Locate the cell with the specified text and output its (x, y) center coordinate. 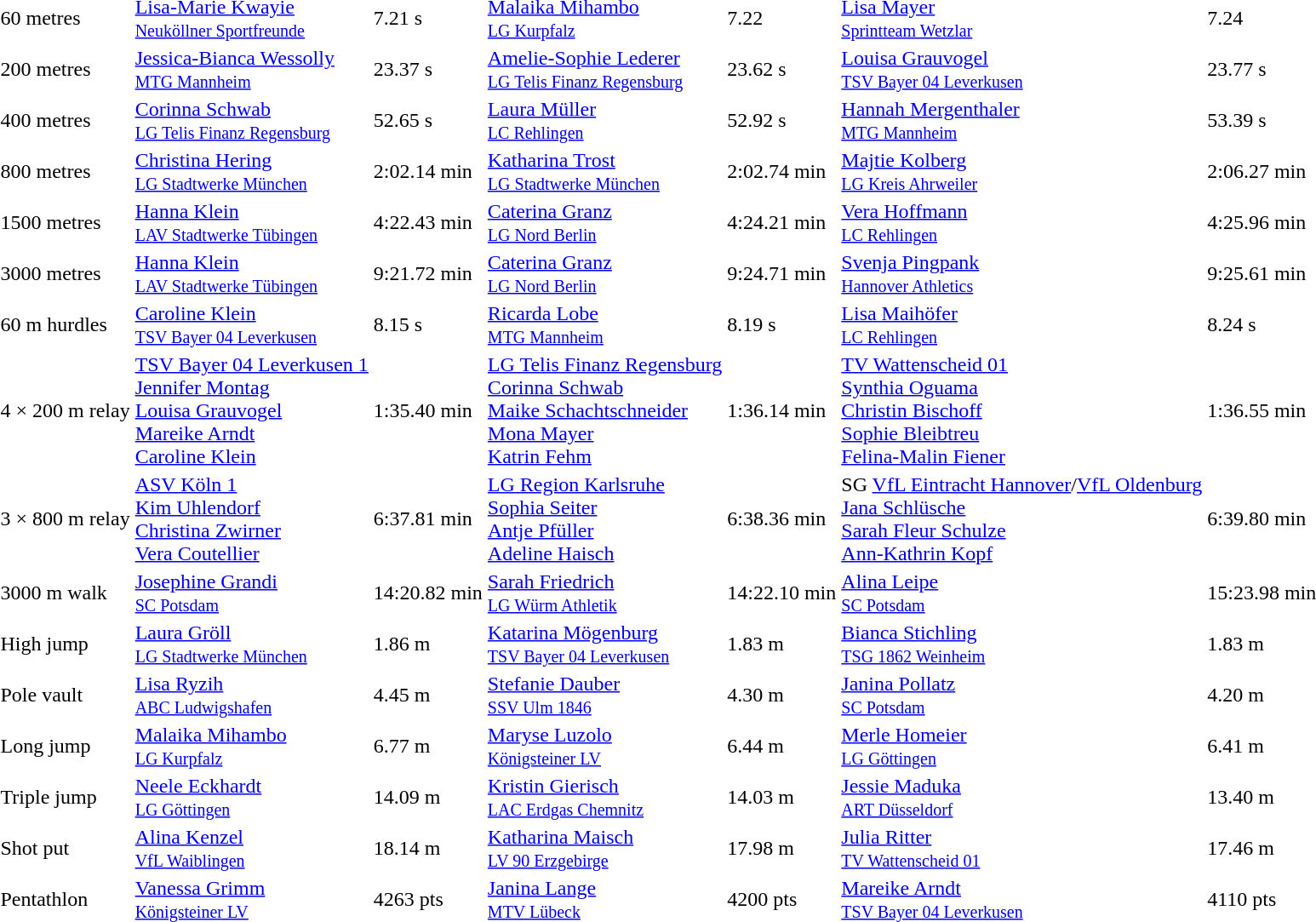
52.65 s (427, 121)
17.98 m (781, 848)
LG Region KarlsruheSophia SeiterAntje PfüllerAdeline Haisch (604, 519)
14:20.82 min (427, 593)
4:22.43 min (427, 223)
Majtie KolbergLG Kreis Ahrweiler (1021, 172)
4.30 m (781, 695)
TV Wattenscheid 01Synthia OguamaChristin BischoffSophie BleibtreuFelina-Malin Fiener (1021, 410)
Vera HoffmannLC Rehlingen (1021, 223)
6.44 m (781, 746)
Maryse LuzoloKönigsteiner LV (604, 746)
Lisa RyzihABC Ludwigshafen (252, 695)
4:24.21 min (781, 223)
Julia RitterTV Wattenscheid 01 (1021, 848)
Corinna SchwabLG Telis Finanz Regensburg (252, 121)
Malaika MihamboLG Kurpfalz (252, 746)
Sarah FriedrichLG Würm Athletik (604, 593)
Merle HomeierLG Göttingen (1021, 746)
Jessica-Bianca WessollyMTG Mannheim (252, 70)
Katharina MaischLV 90 Erzgebirge (604, 848)
8.19 s (781, 325)
2:02.14 min (427, 172)
Laura MüllerLC Rehlingen (604, 121)
Neele EckhardtLG Göttingen (252, 797)
14.03 m (781, 797)
1:36.14 min (781, 410)
Alina LeipeSC Potsdam (1021, 593)
Alina KenzelVfL Waiblingen (252, 848)
Kristin GierischLAC Erdgas Chemnitz (604, 797)
14.09 m (427, 797)
Stefanie DauberSSV Ulm 1846 (604, 695)
1.83 m (781, 644)
Caroline KleinTSV Bayer 04 Leverkusen (252, 325)
ASV Köln 1Kim UhlendorfChristina ZwirnerVera Coutellier (252, 519)
52.92 s (781, 121)
9:24.71 min (781, 274)
Christina HeringLG Stadtwerke München (252, 172)
6:37.81 min (427, 519)
Janina PollatzSC Potsdam (1021, 695)
Amelie-Sophie LedererLG Telis Finanz Regensburg (604, 70)
TSV Bayer 04 Leverkusen 1Jennifer MontagLouisa GrauvogelMareike ArndtCaroline Klein (252, 410)
14:22.10 min (781, 593)
18.14 m (427, 848)
LG Telis Finanz RegensburgCorinna SchwabMaike SchachtschneiderMona MayerKatrin Fehm (604, 410)
Ricarda LobeMTG Mannheim (604, 325)
23.37 s (427, 70)
9:21.72 min (427, 274)
Katharina TrostLG Stadtwerke München (604, 172)
Katarina MögenburgTSV Bayer 04 Leverkusen (604, 644)
23.62 s (781, 70)
6:38.36 min (781, 519)
8.15 s (427, 325)
Bianca StichlingTSG 1862 Weinheim (1021, 644)
Josephine GrandiSC Potsdam (252, 593)
Hannah MergenthalerMTG Mannheim (1021, 121)
Louisa GrauvogelTSV Bayer 04 Leverkusen (1021, 70)
4.45 m (427, 695)
6.77 m (427, 746)
2:02.74 min (781, 172)
1.86 m (427, 644)
Jessie MadukaART Düsseldorf (1021, 797)
Svenja PingpankHannover Athletics (1021, 274)
Lisa MaihöferLC Rehlingen (1021, 325)
SG VfL Eintracht Hannover/VfL OldenburgJana SchlüscheSarah Fleur SchulzeAnn-Kathrin Kopf (1021, 519)
Laura GröllLG Stadtwerke München (252, 644)
1:35.40 min (427, 410)
